Pinpoint the cell where the given text exists, returning its [x, y] midpoint coordinate. 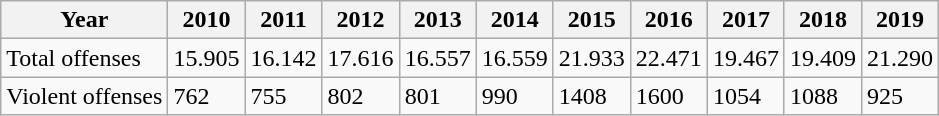
2018 [822, 20]
801 [438, 96]
2015 [592, 20]
2017 [746, 20]
16.557 [438, 58]
22.471 [668, 58]
2011 [284, 20]
925 [900, 96]
16.142 [284, 58]
2013 [438, 20]
2019 [900, 20]
1088 [822, 96]
21.933 [592, 58]
21.290 [900, 58]
15.905 [206, 58]
755 [284, 96]
2016 [668, 20]
17.616 [360, 58]
990 [514, 96]
Violent offenses [84, 96]
19.467 [746, 58]
1408 [592, 96]
Total offenses [84, 58]
19.409 [822, 58]
2010 [206, 20]
2014 [514, 20]
1600 [668, 96]
762 [206, 96]
1054 [746, 96]
16.559 [514, 58]
2012 [360, 20]
Year [84, 20]
802 [360, 96]
